Pinpoint the cell where the given text exists, returning its [x, y] midpoint coordinate. 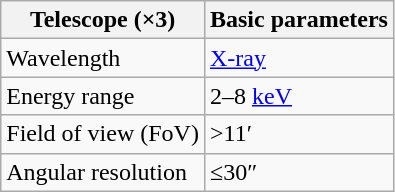
X-ray [298, 58]
Energy range [103, 96]
Basic parameters [298, 20]
2–8 keV [298, 96]
Field of view (FoV) [103, 134]
Angular resolution [103, 172]
Wavelength [103, 58]
Telescope (×3) [103, 20]
≤30″ [298, 172]
>11′ [298, 134]
